For the text-containing cell, return its midpoint in (X, Y) coordinate format. 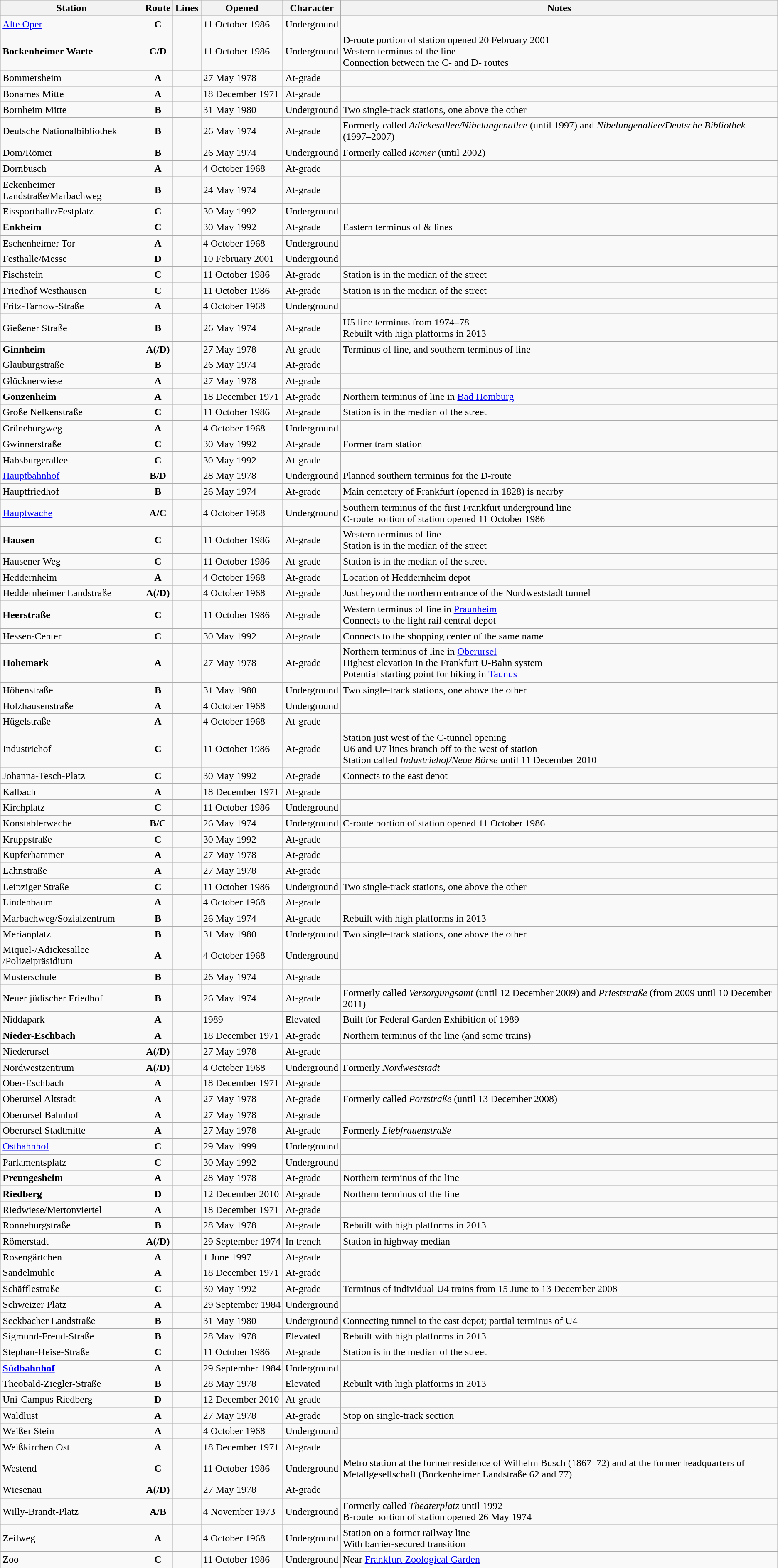
Große Nelkenstraße (71, 412)
Kalbach (71, 791)
Seckbacher Landstraße (71, 1320)
Industriehof (71, 749)
Hauptwache (71, 513)
Just beyond the northern entrance of the Nordweststadt tunnel (559, 593)
Location of Heddernheim depot (559, 577)
Lines (187, 8)
Western terminus of lineStation is in the median of the street (559, 540)
Terminus of line, and southern terminus of line (559, 349)
Sandelmühle (71, 1273)
Neuer jüdischer Friedhof (71, 998)
Zoo (71, 1560)
Ginnheim (71, 349)
Südbahnhof (71, 1368)
Gonzenheim (71, 397)
Hausen (71, 540)
C-route portion of station opened 11 October 1986 (559, 823)
In trench (312, 1241)
Connecting tunnel to the east depot; partial terminus of U4 (559, 1320)
Fritz-Tarnow-Straße (71, 306)
Rosengärtchen (71, 1257)
1989 (242, 1020)
Musterschule (71, 977)
Merianplatz (71, 934)
Western terminus of line in PraunheimConnects to the light rail central depot (559, 614)
Station (71, 8)
Westend (71, 1468)
Oberursel Altstadt (71, 1099)
Eissporthalle/Festplatz (71, 211)
Heddernheimer Landstraße (71, 593)
Weißkirchen Ost (71, 1447)
B/C (158, 823)
Kruppstraße (71, 839)
Bockenheimer Warte (71, 51)
Parlamentsplatz (71, 1162)
29 September 1974 (242, 1241)
24 May 1974 (242, 190)
D-route portion of station opened 20 February 2001Western terminus of the lineConnection between the C- and D- routes (559, 51)
Station in highway median (559, 1241)
Formerly called Versorgungsamt (until 12 December 2009) and Prieststraße (from 2009 until 10 December 2011) (559, 998)
A/C (158, 513)
Notes (559, 8)
Terminus of individual U4 trains from 15 June to 13 December 2008 (559, 1289)
Hauptfriedhof (71, 491)
Marbachweg/Sozialzentrum (71, 918)
Hauptbahnhof (71, 476)
Oberursel Stadtmitte (71, 1131)
Habsburgerallee (71, 460)
Schweizer Platz (71, 1304)
Wiesenau (71, 1490)
Friedhof Westhausen (71, 291)
Planned southern terminus for the D-route (559, 476)
Route (158, 8)
Opened (242, 8)
Northern terminus of line in OberurselHighest elevation in the Frankfurt U-Bahn systemPotential starting point for hiking in Taunus (559, 663)
Formerly called Adickesallee/Nibelungenallee (until 1997) and Nibelungenallee/Deutsche Bibliothek (1997–2007) (559, 131)
Willy-Brandt-Platz (71, 1511)
Southern terminus of the first Frankfurt underground lineC-route portion of station opened 11 October 1986 (559, 513)
Preungesheim (71, 1178)
Formerly called Theaterplatz until 1992B-route portion of station opened 26 May 1974 (559, 1511)
Ronneburgstraße (71, 1225)
Schäfflestraße (71, 1289)
A/B (158, 1511)
Grüneburgweg (71, 428)
C/D (158, 51)
Built for Federal Garden Exhibition of 1989 (559, 1020)
Konstablerwache (71, 823)
Dom/Römer (71, 153)
Hohemark (71, 663)
Stephan-Heise-Straße (71, 1352)
Formerly called Römer (until 2002) (559, 153)
Theobald-Ziegler-Straße (71, 1384)
Römerstadt (71, 1241)
B/D (158, 476)
Miquel-/Adickesallee/Polizeipräsidium (71, 955)
Enkheim (71, 227)
Formerly Nordweststadt (559, 1067)
Bonames Mitte (71, 94)
Niederursel (71, 1051)
1 June 1997 (242, 1257)
Deutsche Nationalbibliothek (71, 131)
10 February 2001 (242, 259)
Johanna-Tesch-Platz (71, 776)
Kupferhammer (71, 855)
Höhenstraße (71, 690)
Fischstein (71, 275)
Dornbusch (71, 168)
Eastern terminus of & lines (559, 227)
Gießener Straße (71, 328)
Niddapark (71, 1020)
Glöcknerwiese (71, 381)
Character (312, 8)
Nieder-Eschbach (71, 1035)
Hügelstraße (71, 722)
Waldlust (71, 1415)
Festhalle/Messe (71, 259)
4 November 1973 (242, 1511)
Formerly called Portstraße (until 13 December 2008) (559, 1099)
Lindenbaum (71, 902)
Gwinnerstraße (71, 444)
Eckenheimer Landstraße/Marbachweg (71, 190)
Oberursel Bahnhof (71, 1114)
Hausener Weg (71, 562)
Sigmund-Freud-Straße (71, 1336)
Formerly Liebfrauenstraße (559, 1131)
Northern terminus of the line (and some trains) (559, 1035)
Bommersheim (71, 78)
Connects to the east depot (559, 776)
Bornheim Mitte (71, 110)
Main cemetery of Frankfurt (opened in 1828) is nearby (559, 491)
Zeilweg (71, 1538)
Northern terminus of line in Bad Homburg (559, 397)
Leipziger Straße (71, 887)
Near Frankfurt Zoological Garden (559, 1560)
Hessen-Center (71, 636)
Alte Oper (71, 24)
Eschenheimer Tor (71, 243)
Weißer Stein (71, 1431)
Ober-Eschbach (71, 1083)
Heddernheim (71, 577)
Holzhausenstraße (71, 706)
29 May 1999 (242, 1146)
Nordwestzentrum (71, 1067)
Uni-Campus Riedberg (71, 1400)
Riedwiese/Mertonviertel (71, 1210)
Connects to the shopping center of the same name (559, 636)
Former tram station (559, 444)
U5 line terminus from 1974–78Rebuilt with high platforms in 2013 (559, 328)
Stop on single-track section (559, 1415)
Riedberg (71, 1194)
Ostbahnhof (71, 1146)
Station on a former railway lineWith barrier-secured transition (559, 1538)
Glauburgstraße (71, 365)
Lahnstraße (71, 871)
Kirchplatz (71, 807)
Heerstraße (71, 614)
